Output the (x, y) coordinate of the center of the cell containing the given text.  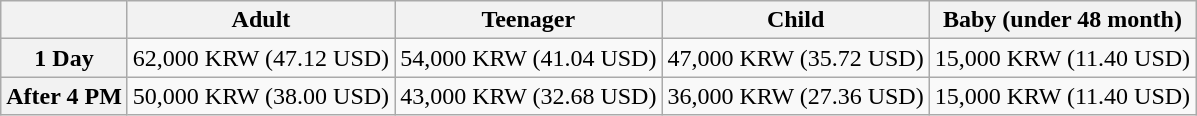
Baby (under 48 month) (1062, 20)
43,000 KRW (32.68 USD) (528, 96)
50,000 KRW (38.00 USD) (260, 96)
Teenager (528, 20)
Adult (260, 20)
Child (796, 20)
After 4 PM (64, 96)
1 Day (64, 58)
47,000 KRW (35.72 USD) (796, 58)
62,000 KRW (47.12 USD) (260, 58)
36,000 KRW (27.36 USD) (796, 96)
54,000 KRW (41.04 USD) (528, 58)
